For the text-containing cell, return its midpoint in (x, y) coordinate format. 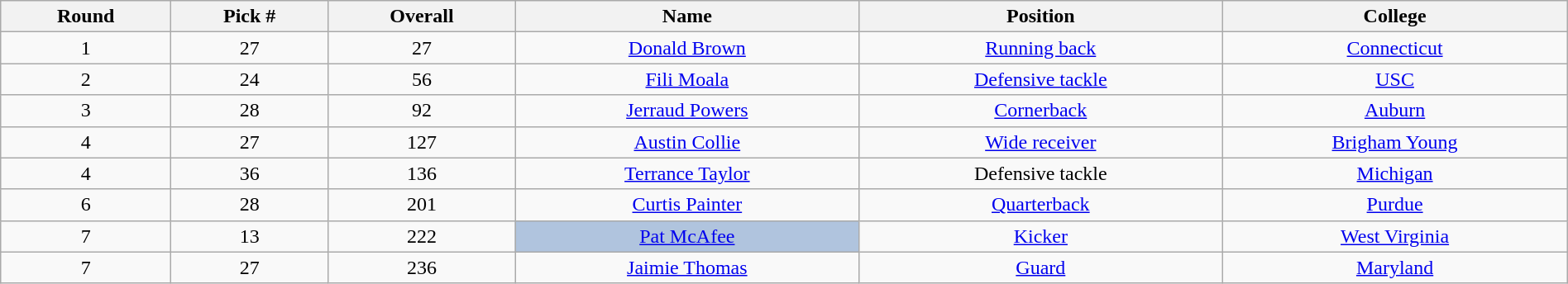
Cornerback (1040, 111)
College (1394, 17)
Austin Collie (687, 142)
1 (86, 48)
127 (422, 142)
Pick # (250, 17)
3 (86, 111)
Brigham Young (1394, 142)
Wide receiver (1040, 142)
Position (1040, 17)
13 (250, 236)
Round (86, 17)
Terrance Taylor (687, 173)
236 (422, 267)
6 (86, 205)
2 (86, 79)
Quarterback (1040, 205)
Overall (422, 17)
West Virginia (1394, 236)
Name (687, 17)
Fili Moala (687, 79)
24 (250, 79)
Pat McAfee (687, 236)
Maryland (1394, 267)
Kicker (1040, 236)
Jaimie Thomas (687, 267)
Guard (1040, 267)
Purdue (1394, 205)
Curtis Painter (687, 205)
222 (422, 236)
36 (250, 173)
92 (422, 111)
USC (1394, 79)
Jerraud Powers (687, 111)
Connecticut (1394, 48)
201 (422, 205)
Michigan (1394, 173)
Auburn (1394, 111)
Running back (1040, 48)
Donald Brown (687, 48)
56 (422, 79)
136 (422, 173)
